Pinpoint the cell where the given text exists, returning its (x, y) midpoint coordinate. 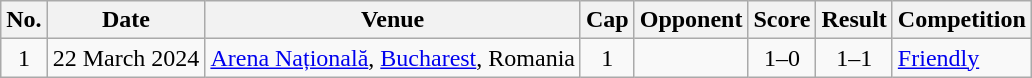
Competition (962, 20)
22 March 2024 (126, 58)
No. (24, 20)
1–0 (782, 58)
Score (782, 20)
Result (854, 20)
Cap (607, 20)
1–1 (854, 58)
Arena Națională, Bucharest, Romania (393, 58)
Venue (393, 20)
Friendly (962, 58)
Opponent (691, 20)
Date (126, 20)
